Scan for the cell matching the given text and deliver its [x, y] coordinate at center. 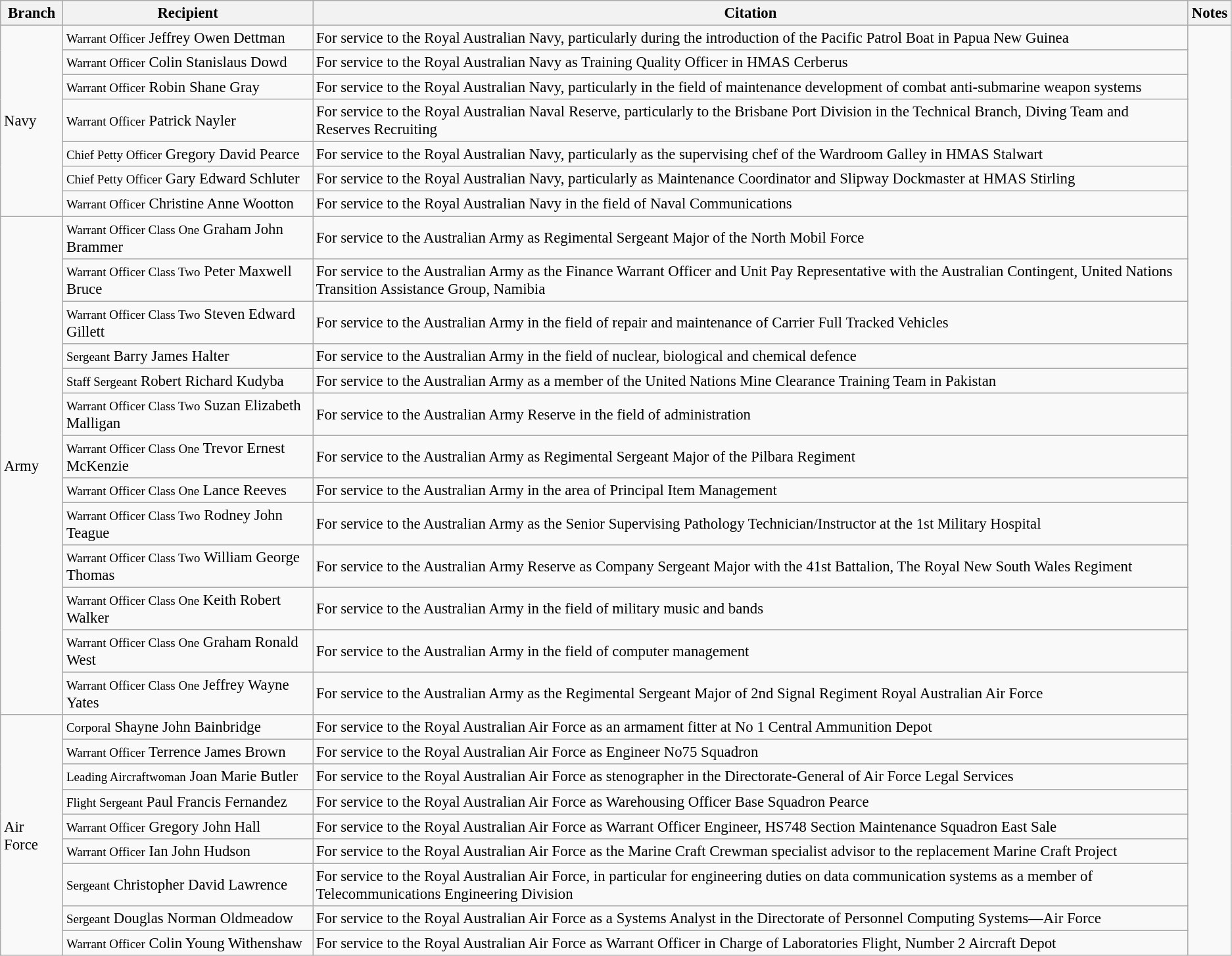
Warrant Officer Class One Keith Robert Walker [188, 609]
For service to the Australian Army as Regimental Sergeant Major of the North Mobil Force [751, 238]
For service to the Australian Army as Regimental Sergeant Major of the Pilbara Regiment [751, 456]
For service to the Australian Army Reserve in the field of administration [751, 414]
Warrant Officer Patrick Nayler [188, 121]
Corporal Shayne John Bainbridge [188, 727]
Sergeant Douglas Norman Oldmeadow [188, 919]
Warrant Officer Class One Jeffrey Wayne Yates [188, 694]
Staff Sergeant Robert Richard Kudyba [188, 381]
Warrant Officer Class Two Steven Edward Gillett [188, 322]
For service to the Royal Australian Navy as Training Quality Officer in HMAS Cerberus [751, 62]
For service to the Australian Army as a member of the United Nations Mine Clearance Training Team in Pakistan [751, 381]
For service to the Royal Australian Air Force as stenographer in the Directorate-General of Air Force Legal Services [751, 777]
For service to the Australian Army in the field of nuclear, biological and chemical defence [751, 356]
Leading Aircraftwoman Joan Marie Butler [188, 777]
For service to the Royal Australian Air Force as the Marine Craft Crewman specialist advisor to the replacement Marine Craft Project [751, 851]
Warrant Officer Jeffrey Owen Dettman [188, 38]
For service to the Royal Australian Air Force as a Systems Analyst in the Directorate of Personnel Computing Systems—Air Force [751, 919]
Warrant Officer Christine Anne Wootton [188, 204]
For service to the Australian Army Reserve as Company Sergeant Major with the 41st Battalion, The Royal New South Wales Regiment [751, 567]
Warrant Officer Gregory John Hall [188, 826]
Warrant Officer Class Two William George Thomas [188, 567]
Sergeant Barry James Halter [188, 356]
For service to the Australian Army in the field of repair and maintenance of Carrier Full Tracked Vehicles [751, 322]
For service to the Royal Australian Navy, particularly during the introduction of the Pacific Patrol Boat in Papua New Guinea [751, 38]
Warrant Officer Class Two Rodney John Teague [188, 523]
For service to the Royal Australian Air Force as Warrant Officer Engineer, HS748 Section Maintenance Squadron East Sale [751, 826]
For service to the Royal Australian Air Force as Warehousing Officer Base Squadron Pearce [751, 801]
Army [32, 466]
Warrant Officer Colin Stanislaus Dowd [188, 62]
Chief Petty Officer Gregory David Pearce [188, 155]
Warrant Officer Class Two Suzan Elizabeth Malligan [188, 414]
For service to the Royal Australian Air Force as Warrant Officer in Charge of Laboratories Flight, Number 2 Aircraft Depot [751, 943]
Warrant Officer Class One Trevor Ernest McKenzie [188, 456]
For service to the Royal Australian Air Force as an armament fitter at No 1 Central Ammunition Depot [751, 727]
For service to the Australian Army as the Regimental Sergeant Major of 2nd Signal Regiment Royal Australian Air Force [751, 694]
Chief Petty Officer Gary Edward Schluter [188, 179]
Branch [32, 13]
Warrant Officer Colin Young Withenshaw [188, 943]
For service to the Royal Australian Air Force as Engineer No75 Squadron [751, 752]
Warrant Officer Class One Graham Ronald West [188, 651]
For service to the Australian Army as the Senior Supervising Pathology Technician/Instructor at the 1st Military Hospital [751, 523]
For service to the Australian Army in the area of Principal Item Management [751, 490]
For service to the Royal Australian Navy, particularly as the supervising chef of the Wardroom Galley in HMAS Stalwart [751, 155]
For service to the Australian Army in the field of computer management [751, 651]
Warrant Officer Class Two Peter Maxwell Bruce [188, 280]
Air Force [32, 835]
Warrant Officer Ian John Hudson [188, 851]
For service to the Royal Australian Navy, particularly as Maintenance Coordinator and Slipway Dockmaster at HMAS Stirling [751, 179]
Citation [751, 13]
Warrant Officer Class One Lance Reeves [188, 490]
Warrant Officer Terrence James Brown [188, 752]
Notes [1210, 13]
Navy [32, 121]
For service to the Australian Army in the field of military music and bands [751, 609]
For service to the Royal Australian Navy in the field of Naval Communications [751, 204]
Warrant Officer Robin Shane Gray [188, 87]
Recipient [188, 13]
For service to the Royal Australian Navy, particularly in the field of maintenance development of combat anti-submarine weapon systems [751, 87]
Flight Sergeant Paul Francis Fernandez [188, 801]
Warrant Officer Class One Graham John Brammer [188, 238]
Sergeant Christopher David Lawrence [188, 885]
